Find where the given text appears and provide that cell's center as (X, Y) coordinate. 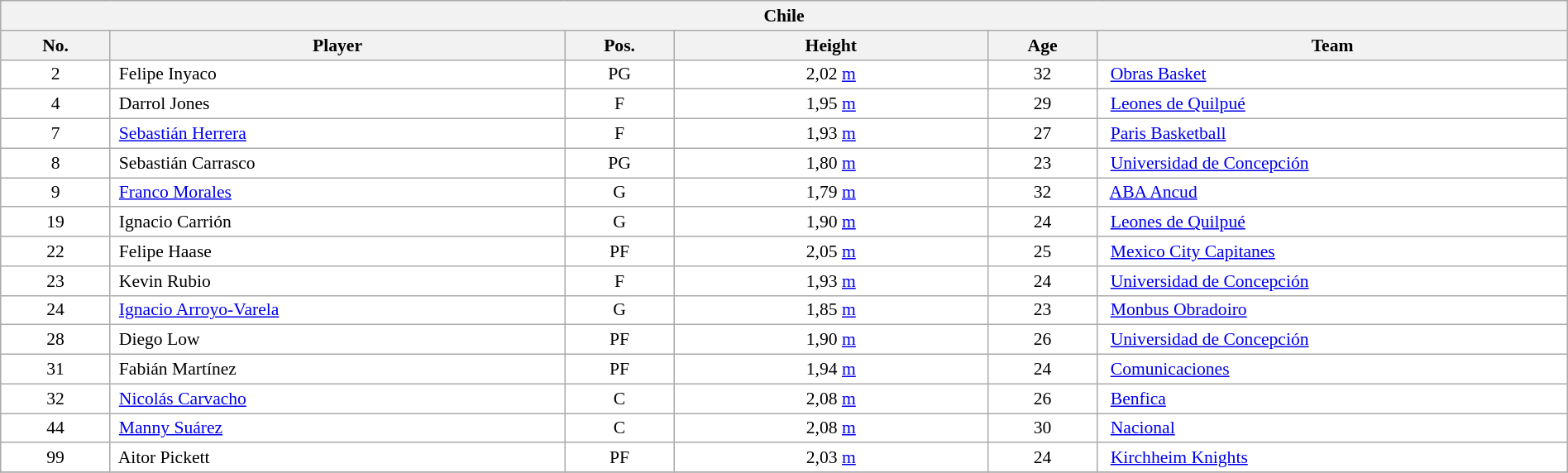
Felipe Inyaco (337, 74)
Felipe Haase (337, 251)
Pos. (620, 45)
1,79 m (830, 193)
22 (56, 251)
99 (56, 458)
30 (1042, 428)
29 (1042, 104)
Monbus Obradoiro (1332, 310)
Sebastián Carrasco (337, 163)
ABA Ancud (1332, 193)
Chile (784, 16)
Paris Basketball (1332, 134)
Kirchheim Knights (1332, 458)
28 (56, 340)
Obras Basket (1332, 74)
Height (830, 45)
25 (1042, 251)
1,95 m (830, 104)
Nacional (1332, 428)
4 (56, 104)
Comunicaciones (1332, 370)
Benfica (1332, 399)
Manny Suárez (337, 428)
7 (56, 134)
Team (1332, 45)
8 (56, 163)
No. (56, 45)
Player (337, 45)
Franco Morales (337, 193)
1,80 m (830, 163)
1,94 m (830, 370)
Aitor Pickett (337, 458)
2,02 m (830, 74)
Mexico City Capitanes (1332, 251)
Diego Low (337, 340)
Age (1042, 45)
Darrol Jones (337, 104)
2,03 m (830, 458)
1,85 m (830, 310)
Ignacio Arroyo-Varela (337, 310)
2,05 m (830, 251)
Ignacio Carrión (337, 222)
19 (56, 222)
44 (56, 428)
2 (56, 74)
Sebastián Herrera (337, 134)
31 (56, 370)
Fabián Martínez (337, 370)
9 (56, 193)
27 (1042, 134)
Kevin Rubio (337, 281)
Nicolás Carvacho (337, 399)
